Detect which cell encompasses the target text, then output its [X, Y] center coordinate. 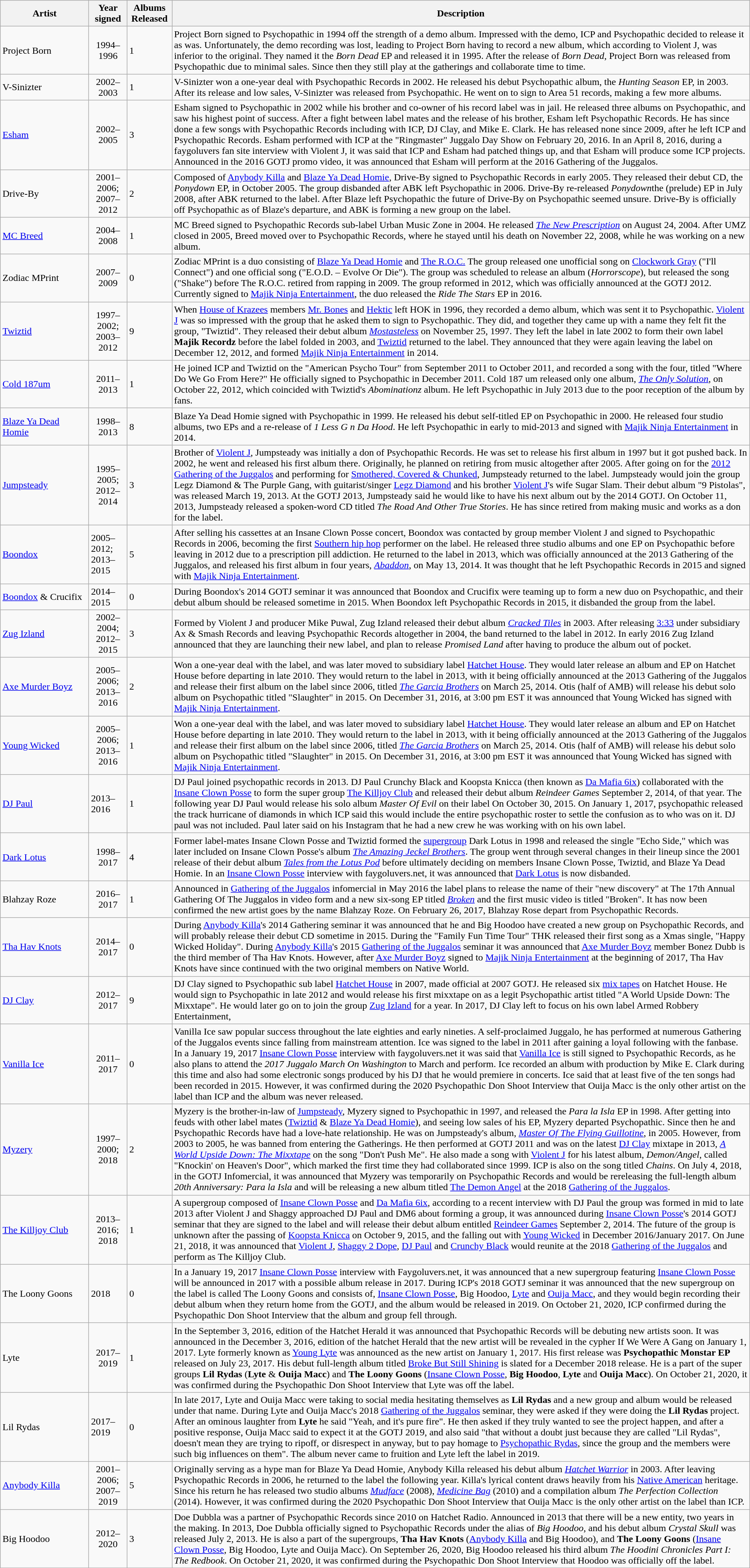
2014–2017 [108, 947]
2002–2005 [108, 135]
Dark Lotus [45, 857]
2016–2017 [108, 899]
2011–2013 [108, 384]
Cold 187um [45, 384]
2012–2020 [108, 1538]
1997–2002; 2003–2012 [108, 331]
Boondox & Crucifix [45, 596]
Year signed [108, 14]
1994–1996 [108, 50]
2004–2008 [108, 236]
Young Wicked [45, 745]
Albums Released [149, 14]
Esham [45, 135]
2014–2015 [108, 596]
Lyte [45, 1358]
Zodiac MPrint [45, 278]
Blahzay Roze [45, 899]
Tha Hav Knots [45, 947]
1995–2005; 2012–2014 [108, 485]
Axe Murder Boyz [45, 687]
Project Born [45, 50]
4 [149, 857]
2002–2004; 2012–2015 [108, 634]
2005–2012; 2013–2015 [108, 554]
Description [461, 14]
1998–2013 [108, 426]
Boondox [45, 554]
MC Breed [45, 236]
Big Hoodoo [45, 1538]
Drive-By [45, 193]
Twiztid [45, 331]
Zug Izland [45, 634]
Vanilla Ice [45, 1064]
V-Sinizter [45, 87]
Jumpsteady [45, 485]
The Killjoy Club [45, 1229]
1998–2017 [108, 857]
2001–2006; 2007–2019 [108, 1485]
2013–2016 [108, 804]
2011–2017 [108, 1064]
2012–2017 [108, 1000]
Lil Rydas [45, 1427]
2018 [108, 1294]
8 [149, 426]
1997–2000; 2018 [108, 1149]
DJ Clay [45, 1000]
2007–2009 [108, 278]
Blaze Ya Dead Homie [45, 426]
Myzery [45, 1149]
Artist [45, 14]
The Loony Goons [45, 1294]
Anybody Killa [45, 1485]
2001–2006; 2007–2012 [108, 193]
2002–2003 [108, 87]
DJ Paul [45, 804]
2013–2016; 2018 [108, 1229]
